From the cell containing the given text, extract its center point as (X, Y) coordinate. 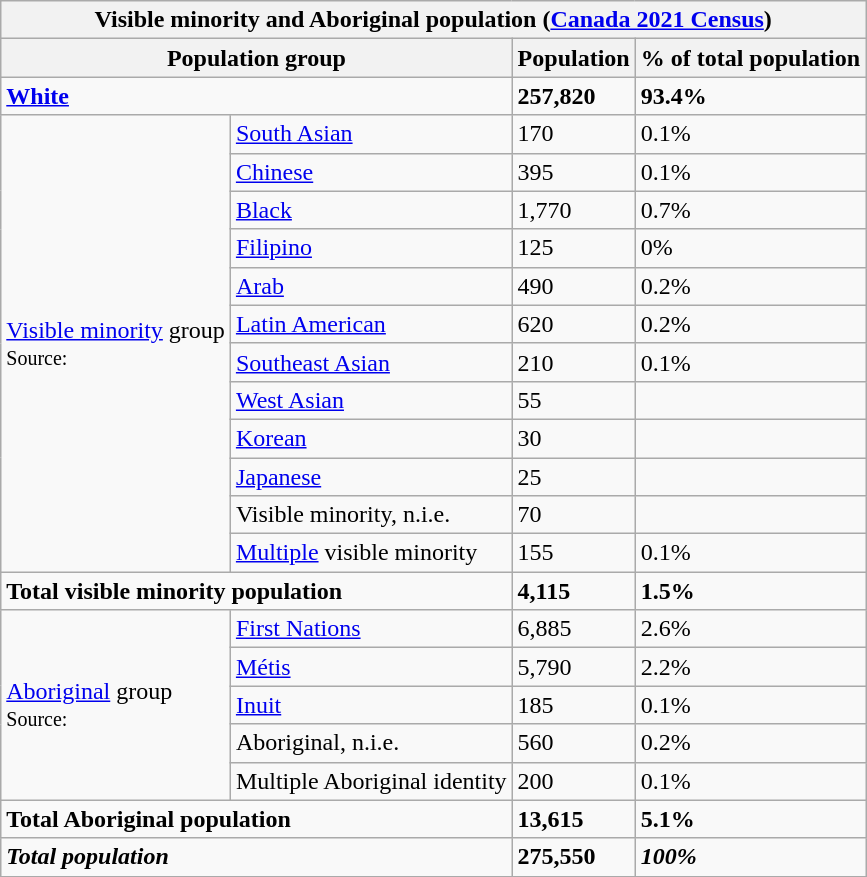
200 (574, 781)
1.5% (750, 591)
2.2% (750, 667)
125 (574, 248)
Multiple Aboriginal identity (371, 781)
257,820 (574, 96)
100% (750, 857)
Southeast Asian (371, 362)
Visible minority, n.i.e. (371, 515)
White (256, 96)
South Asian (371, 134)
70 (574, 515)
5.1% (750, 819)
Arab (371, 286)
1,770 (574, 210)
Aboriginal groupSource: (116, 705)
% of total population (750, 58)
Total visible minority population (256, 591)
First Nations (371, 629)
0% (750, 248)
155 (574, 553)
0.7% (750, 210)
Population group (256, 58)
Aboriginal, n.i.e. (371, 743)
620 (574, 324)
275,550 (574, 857)
Total Aboriginal population (256, 819)
2.6% (750, 629)
490 (574, 286)
6,885 (574, 629)
185 (574, 705)
Chinese (371, 172)
Visible minority and Aboriginal population (Canada 2021 Census) (434, 20)
13,615 (574, 819)
Japanese (371, 477)
55 (574, 400)
Total population (256, 857)
Métis (371, 667)
25 (574, 477)
West Asian (371, 400)
Korean (371, 438)
Filipino (371, 248)
Latin American (371, 324)
Black (371, 210)
5,790 (574, 667)
Population (574, 58)
Multiple visible minority (371, 553)
170 (574, 134)
210 (574, 362)
93.4% (750, 96)
4,115 (574, 591)
395 (574, 172)
Inuit (371, 705)
Visible minority groupSource: (116, 344)
30 (574, 438)
560 (574, 743)
